Extract the (X, Y) coordinate from the center of the cell holding the provided text.  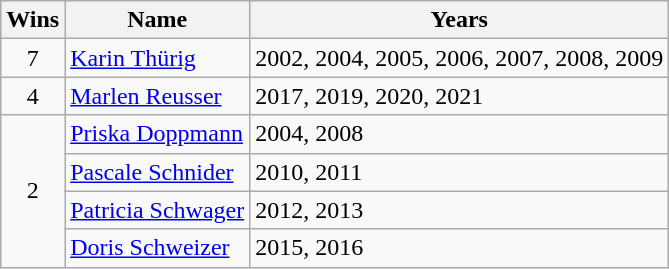
Patricia Schwager (158, 210)
Name (158, 20)
Pascale Schnider (158, 172)
2017, 2019, 2020, 2021 (460, 96)
2002, 2004, 2005, 2006, 2007, 2008, 2009 (460, 58)
Marlen Reusser (158, 96)
2012, 2013 (460, 210)
2 (33, 191)
2015, 2016 (460, 248)
Doris Schweizer (158, 248)
2004, 2008 (460, 134)
Priska Doppmann (158, 134)
Karin Thürig (158, 58)
Years (460, 20)
4 (33, 96)
2010, 2011 (460, 172)
Wins (33, 20)
7 (33, 58)
